Pinpoint the cell where the given text exists, returning its (X, Y) midpoint coordinate. 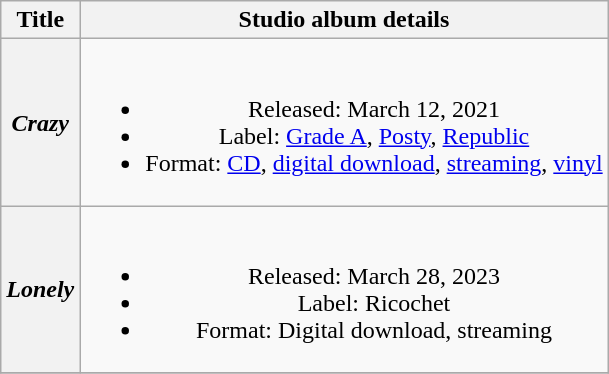
Lonely (40, 290)
Released: March 28, 2023Label: RicochetFormat: Digital download, streaming (344, 290)
Released: March 12, 2021Label: Grade A, Posty, RepublicFormat: CD, digital download, streaming, vinyl (344, 122)
Crazy (40, 122)
Title (40, 20)
Studio album details (344, 20)
